Scan for the cell matching the given text and deliver its (X, Y) coordinate at center. 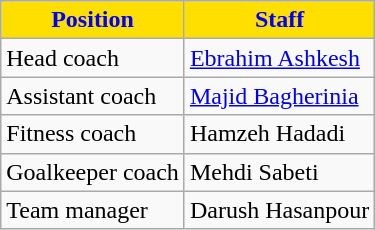
Position (93, 20)
Goalkeeper coach (93, 172)
Mehdi Sabeti (279, 172)
Majid Bagherinia (279, 96)
Darush Hasanpour (279, 210)
Staff (279, 20)
Team manager (93, 210)
Fitness coach (93, 134)
Assistant coach (93, 96)
Head coach (93, 58)
Ebrahim Ashkesh (279, 58)
Hamzeh Hadadi (279, 134)
